Return the (X, Y) coordinate for the center point of the cell that contains the specified text.  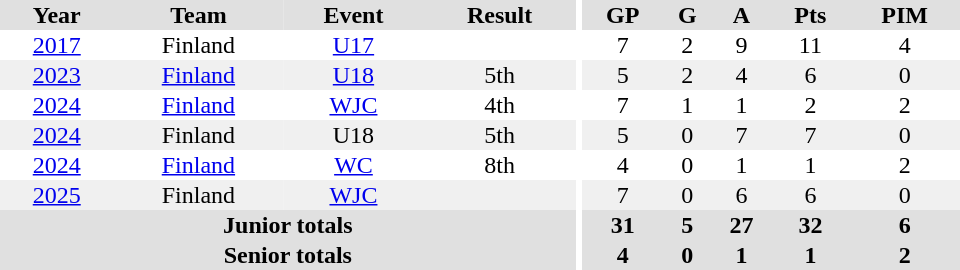
Pts (810, 15)
U17 (353, 45)
A (741, 15)
27 (741, 225)
PIM (904, 15)
11 (810, 45)
Event (353, 15)
4th (500, 105)
9 (741, 45)
G (687, 15)
2025 (56, 195)
2017 (56, 45)
WC (353, 165)
Year (56, 15)
32 (810, 225)
Team (198, 15)
8th (500, 165)
2023 (56, 75)
Result (500, 15)
GP (622, 15)
31 (622, 225)
Senior totals (288, 255)
Junior totals (288, 225)
